Find where the given text appears and provide that cell's center as (x, y) coordinate. 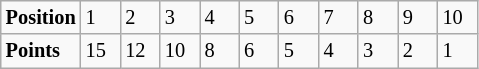
15 (101, 51)
7 (339, 17)
12 (140, 51)
Points (41, 51)
9 (418, 17)
Position (41, 17)
